Return (X, Y) of the center of cell containing provided text 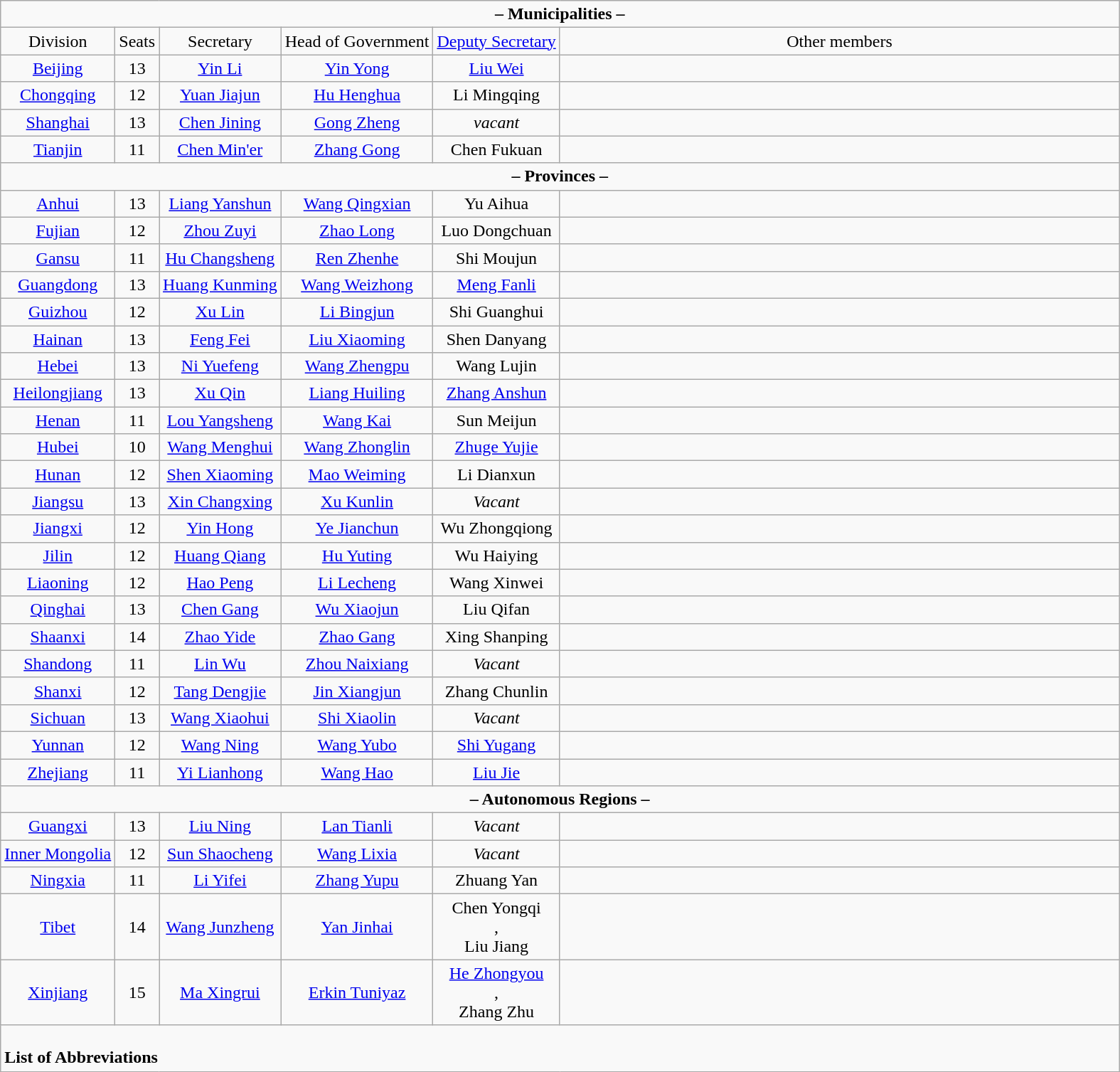
Tianjin (58, 149)
Wang Lixia (357, 854)
Beijing (58, 68)
Gansu (58, 258)
Wang Xiaohui (220, 718)
Xinjiang (58, 992)
Xu Lin (220, 312)
He Zhongyou,Zhang Zhu (496, 992)
Huang Qiang (220, 556)
List of Abbreviations (560, 1049)
Yin Li (220, 68)
Tang Dengjie (220, 691)
Seats (137, 41)
Lou Yangsheng (220, 420)
Liu Wei (496, 68)
Wang Junzheng (220, 927)
Erkin Tuniyaz (357, 992)
Yin Yong (357, 68)
Qinghai (58, 610)
Wang Ning (220, 745)
Chongqing (58, 95)
Fujian (58, 230)
Hubei (58, 447)
Mao Weiming (357, 474)
Sichuan (58, 718)
Chen Yongqi,Liu Jiang (496, 927)
Zhang Chunlin (496, 691)
Sun Meijun (496, 420)
– Provinces – (560, 176)
Lan Tianli (357, 827)
Zhao Yide (220, 637)
Jiangxi (58, 529)
Chen Fukuan (496, 149)
10 (137, 447)
Yi Lianhong (220, 772)
Chen Gang (220, 610)
Zhao Gang (357, 637)
15 (137, 992)
Shi Guanghui (496, 312)
Zhou Zuyi (220, 230)
Shanxi (58, 691)
Zhuge Yujie (496, 447)
Liang Yanshun (220, 203)
Wang Xinwei (496, 583)
Henan (58, 420)
Ye Jianchun (357, 529)
Heilongjiang (58, 393)
Xin Changxing (220, 501)
Sun Shaocheng (220, 854)
Jin Xiangjun (357, 691)
Huang Kunming (220, 285)
Hu Changsheng (220, 258)
Ningxia (58, 881)
Wang Kai (357, 420)
Shandong (58, 664)
Shi Xiaolin (357, 718)
Secretary (220, 41)
Liu Ning (220, 827)
Xu Qin (220, 393)
Zhang Gong (357, 149)
Wu Haiying (496, 556)
– Municipalities – (560, 14)
Yuan Jiajun (220, 95)
Shen Xiaoming (220, 474)
Wang Yubo (357, 745)
Zhuang Yan (496, 881)
Ma Xingrui (220, 992)
– Autonomous Regions – (560, 800)
Wang Zhengpu (357, 366)
Inner Mongolia (58, 854)
Liu Qifan (496, 610)
Deputy Secretary (496, 41)
Liang Huiling (357, 393)
Zhou Naixiang (357, 664)
Shi Moujun (496, 258)
Zhao Long (357, 230)
Chen Min'er (220, 149)
Hu Yuting (357, 556)
Feng Fei (220, 339)
vacant (496, 122)
Head of Government (357, 41)
Guangdong (58, 285)
Jiangsu (58, 501)
Division (58, 41)
Hunan (58, 474)
Anhui (58, 203)
Wang Weizhong (357, 285)
Wu Zhongqiong (496, 529)
Zhang Anshun (496, 393)
Li Mingqing (496, 95)
Luo Dongchuan (496, 230)
Liaoning (58, 583)
Lin Wu (220, 664)
Jilin (58, 556)
Yan Jinhai (357, 927)
Shi Yugang (496, 745)
Hao Peng (220, 583)
Li Dianxun (496, 474)
Shen Danyang (496, 339)
Gong Zheng (357, 122)
Other members (839, 41)
Wang Zhonglin (357, 447)
Meng Fanli (496, 285)
Hebei (58, 366)
Hu Henghua (357, 95)
Guizhou (58, 312)
Ren Zhenhe (357, 258)
Zhejiang (58, 772)
Liu Jie (496, 772)
Shaanxi (58, 637)
Zhang Yupu (357, 881)
Hainan (58, 339)
Tibet (58, 927)
Xing Shanping (496, 637)
Guangxi (58, 827)
Wang Menghui (220, 447)
Li Bingjun (357, 312)
Xu Kunlin (357, 501)
Yu Aihua (496, 203)
Liu Xiaoming (357, 339)
Chen Jining (220, 122)
Yunnan (58, 745)
Ni Yuefeng (220, 366)
Wang Lujin (496, 366)
Wang Qingxian (357, 203)
Wu Xiaojun (357, 610)
Shanghai (58, 122)
Li Lecheng (357, 583)
Li Yifei (220, 881)
Wang Hao (357, 772)
Yin Hong (220, 529)
